Search for the cell housing the specified text and yield its [X, Y] center coordinate. 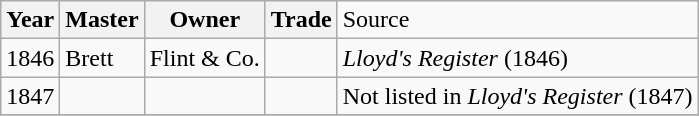
1847 [30, 96]
Brett [102, 58]
Year [30, 20]
Owner [204, 20]
Source [518, 20]
Lloyd's Register (1846) [518, 58]
1846 [30, 58]
Not listed in Lloyd's Register (1847) [518, 96]
Flint & Co. [204, 58]
Master [102, 20]
Trade [301, 20]
